Find where the given text appears and provide that cell's center as [X, Y] coordinate. 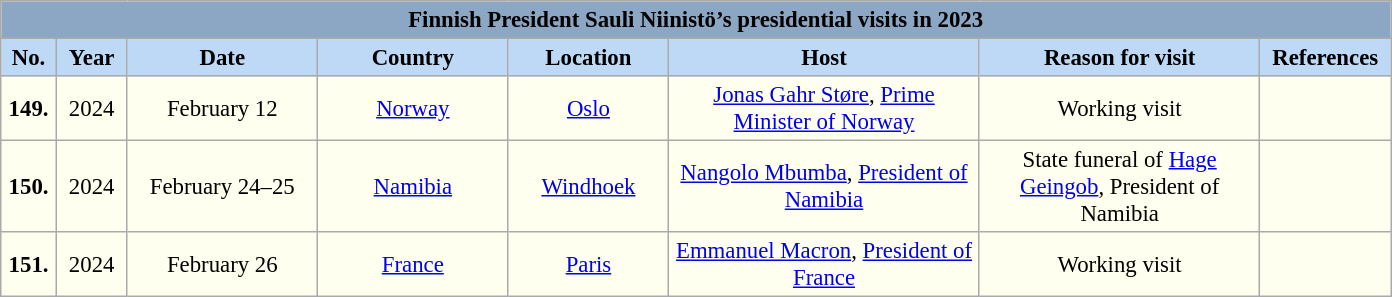
Host [824, 58]
Nangolo Mbumba, President of Namibia [824, 187]
Finnish President Sauli Niinistö’s presidential visits in 2023 [696, 20]
Location [588, 58]
Reason for visit [1120, 58]
References [1326, 58]
Oslo [588, 108]
State funeral of Hage Geingob, President of Namibia [1120, 187]
Paris [588, 264]
February 26 [222, 264]
Emmanuel Macron, President of France [824, 264]
February 12 [222, 108]
151. [29, 264]
February 24–25 [222, 187]
Year [92, 58]
150. [29, 187]
Date [222, 58]
149. [29, 108]
France [414, 264]
Norway [414, 108]
Windhoek [588, 187]
Country [414, 58]
Jonas Gahr Støre, Prime Minister of Norway [824, 108]
No. [29, 58]
Namibia [414, 187]
